Return [X, Y] of the center of cell containing provided text 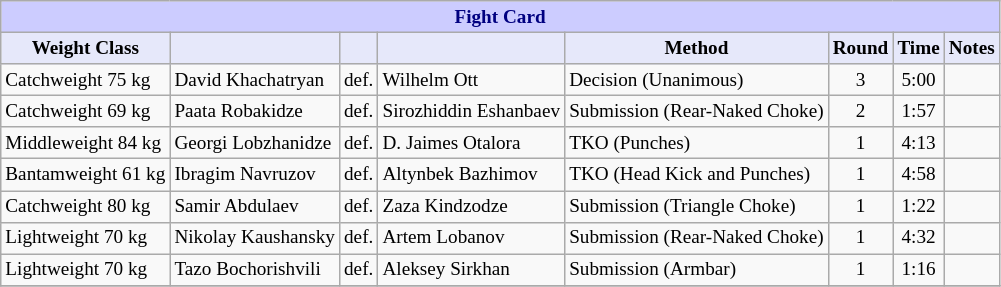
Tazo Bochorishvili [255, 270]
1:22 [918, 206]
Nikolay Kaushansky [255, 238]
Paata Robakidze [255, 111]
Catchweight 75 kg [86, 80]
David Khachatryan [255, 80]
Fight Card [500, 17]
Altynbek Bazhimov [472, 175]
Sirozhiddin Eshanbaev [472, 111]
Samir Abdulaev [255, 206]
Submission (Armbar) [697, 270]
1:57 [918, 111]
Submission (Triangle Choke) [697, 206]
1:16 [918, 270]
Notes [972, 48]
Round [860, 48]
Ibragim Navruzov [255, 175]
Georgi Lobzhanidze [255, 143]
Decision (Unanimous) [697, 80]
Catchweight 80 kg [86, 206]
Bantamweight 61 kg [86, 175]
Middleweight 84 kg [86, 143]
Aleksey Sirkhan [472, 270]
5:00 [918, 80]
Time [918, 48]
Zaza Kindzodze [472, 206]
TKO (Punches) [697, 143]
4:58 [918, 175]
4:13 [918, 143]
D. Jaimes Otalora [472, 143]
TKO (Head Kick and Punches) [697, 175]
Weight Class [86, 48]
Artem Lobanov [472, 238]
4:32 [918, 238]
2 [860, 111]
Catchweight 69 kg [86, 111]
Method [697, 48]
Wilhelm Ott [472, 80]
3 [860, 80]
